Provide the [x, y] coordinate of the cell's center where the given text is located.  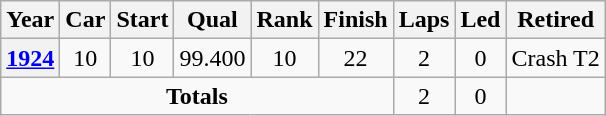
Totals [197, 96]
Qual [212, 20]
Start [142, 20]
Retired [556, 20]
Rank [284, 20]
Laps [424, 20]
22 [356, 58]
99.400 [212, 58]
Finish [356, 20]
Year [30, 20]
Crash T2 [556, 58]
Led [480, 20]
1924 [30, 58]
Car [86, 20]
